Detect which cell encompasses the target text, then output its (x, y) center coordinate. 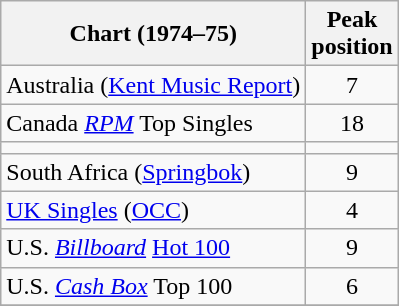
6 (352, 286)
Chart (1974–75) (154, 34)
Canada RPM Top Singles (154, 123)
UK Singles (OCC) (154, 210)
U.S. Cash Box Top 100 (154, 286)
Peakposition (352, 34)
18 (352, 123)
Australia (Kent Music Report) (154, 85)
South Africa (Springbok) (154, 172)
7 (352, 85)
U.S. Billboard Hot 100 (154, 248)
4 (352, 210)
